Search for the cell housing the specified text and yield its [X, Y] center coordinate. 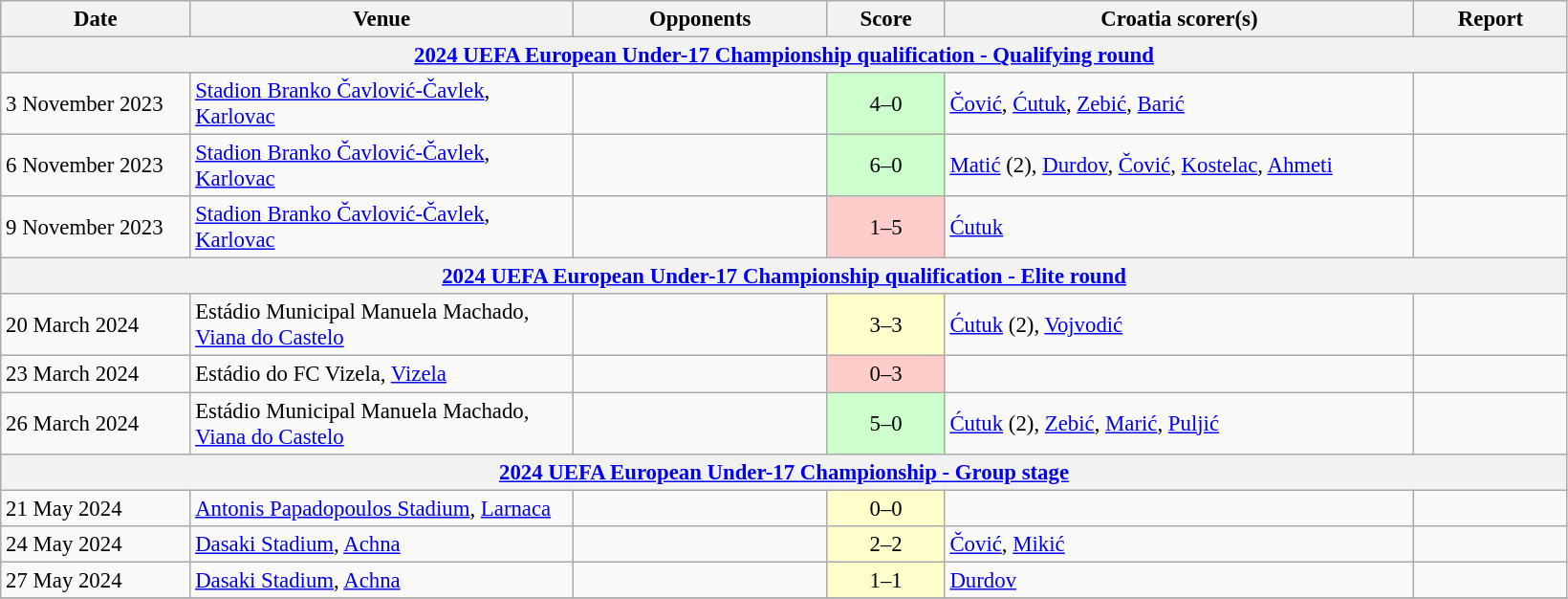
0–0 [885, 508]
Croatia scorer(s) [1180, 19]
Antonis Papadopoulos Stadium, Larnaca [382, 508]
Score [885, 19]
24 May 2024 [96, 544]
Estádio do FC Vizela, Vizela [382, 374]
Venue [382, 19]
4–0 [885, 103]
3–3 [885, 325]
26 March 2024 [96, 423]
23 March 2024 [96, 374]
27 May 2024 [96, 580]
9 November 2023 [96, 228]
Matić (2), Durdov, Čović, Kostelac, Ahmeti [1180, 166]
2024 UEFA European Under-17 Championship qualification - Qualifying round [784, 55]
2024 UEFA European Under-17 Championship qualification - Elite round [784, 277]
1–5 [885, 228]
Ćutuk [1180, 228]
3 November 2023 [96, 103]
Čović, Ćutuk, Zebić, Barić [1180, 103]
5–0 [885, 423]
Date [96, 19]
1–1 [885, 580]
Čović, Mikić [1180, 544]
6–0 [885, 166]
0–3 [885, 374]
2024 UEFA European Under-17 Championship - Group stage [784, 472]
20 March 2024 [96, 325]
Ćutuk (2), Vojvodić [1180, 325]
Durdov [1180, 580]
6 November 2023 [96, 166]
Report [1492, 19]
21 May 2024 [96, 508]
Ćutuk (2), Zebić, Marić, Puljić [1180, 423]
2–2 [885, 544]
Opponents [700, 19]
